Search for the cell housing the specified text and yield its [x, y] center coordinate. 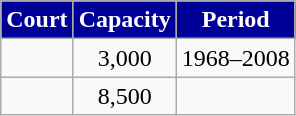
Period [236, 20]
Court [37, 20]
Capacity [124, 20]
1968–2008 [236, 58]
8,500 [124, 96]
3,000 [124, 58]
